From the cell containing the given text, extract its center point as [x, y] coordinate. 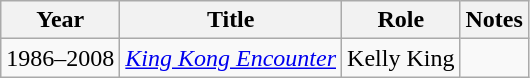
Year [60, 20]
Kelly King [401, 58]
Role [401, 20]
King Kong Encounter [231, 58]
1986–2008 [60, 58]
Notes [494, 20]
Title [231, 20]
